Detect which cell encompasses the target text, then output its [X, Y] center coordinate. 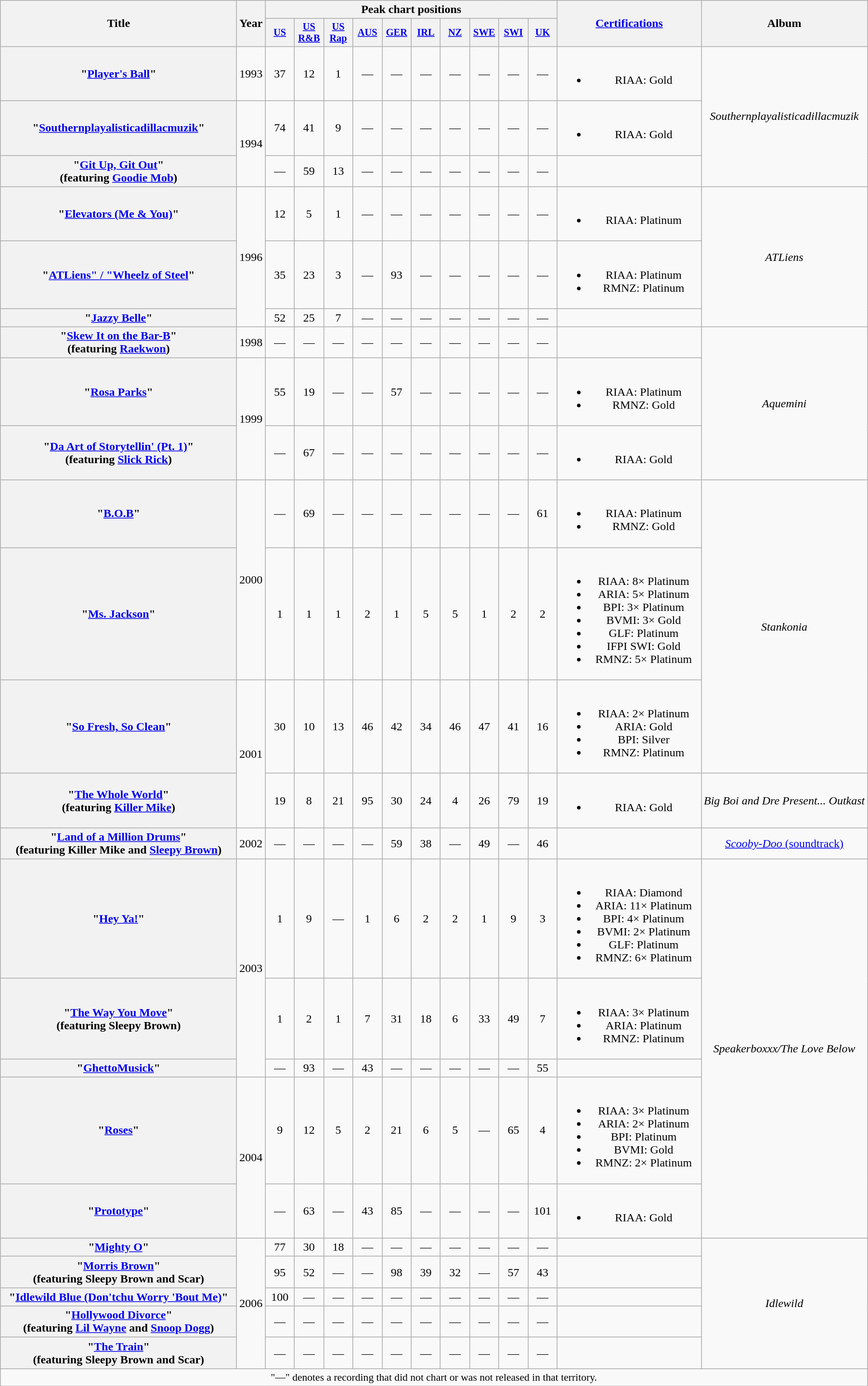
25 [309, 318]
"Prototype" [118, 1211]
Aquemini [784, 403]
RIAA: Platinum [629, 214]
"The Whole World"(featuring Killer Mike) [118, 800]
10 [309, 726]
"Hollywood Divorce"(featuring Lil Wayne and Snoop Dogg) [118, 1322]
Scooby-Doo (soundtrack) [784, 843]
RIAA: 3× PlatinumARIA: PlatinumRMNZ: Platinum [629, 1019]
74 [280, 128]
"The Train"(featuring Sleepy Brown and Scar) [118, 1353]
"Player's Ball" [118, 73]
1999 [251, 419]
1996 [251, 257]
"Elevators (Me & You)" [118, 214]
Big Boi and Dre Present... Outkast [784, 800]
69 [309, 514]
SWI [513, 33]
Album [784, 24]
2002 [251, 843]
Southernplayalisticadillacmuzik [784, 117]
"Southernplayalisticadillacmuzik" [118, 128]
"Mighty O" [118, 1247]
77 [280, 1247]
Peak chart positions [411, 10]
"Hey Ya!" [118, 919]
42 [397, 726]
1998 [251, 343]
"Git Up, Git Out"(featuring Goodie Mob) [118, 171]
34 [426, 726]
USRap [338, 33]
"Idlewild Blue (Don'tchu Worry 'Bout Me)" [118, 1297]
33 [484, 1019]
2003 [251, 968]
2000 [251, 580]
"The Way You Move"(featuring Sleepy Brown) [118, 1019]
US [280, 33]
1994 [251, 144]
IRL [426, 33]
16 [543, 726]
Certifications [629, 24]
61 [543, 514]
"Roses" [118, 1130]
RIAA: 3× PlatinumARIA: 2× PlatinumBPI: PlatinumBVMI: GoldRMNZ: 2× Platinum [629, 1130]
2006 [251, 1304]
Idlewild [784, 1304]
UK [543, 33]
38 [426, 843]
79 [513, 800]
2004 [251, 1158]
"B.O.B" [118, 514]
"Jazzy Belle" [118, 318]
"Da Art of Storytellin' (Pt. 1)"(featuring Slick Rick) [118, 453]
8 [309, 800]
32 [455, 1272]
RIAA: 2× PlatinumARIA: GoldBPI: SilverRMNZ: Platinum [629, 726]
65 [513, 1130]
"ATLiens" / "Wheelz of Steel" [118, 275]
1993 [251, 73]
63 [309, 1211]
SWE [484, 33]
100 [280, 1297]
"Land of a Million Drums"(featuring Killer Mike and Sleepy Brown) [118, 843]
"Rosa Parks" [118, 392]
23 [309, 275]
"Skew It on the Bar-B"(featuring Raekwon) [118, 343]
39 [426, 1272]
RIAA: PlatinumRMNZ: Platinum [629, 275]
Year [251, 24]
"Morris Brown"(featuring Sleepy Brown and Scar) [118, 1272]
101 [543, 1211]
NZ [455, 33]
AUS [368, 33]
Stankonia [784, 627]
31 [397, 1019]
ATLiens [784, 257]
85 [397, 1211]
67 [309, 453]
USR&B [309, 33]
98 [397, 1272]
"—" denotes a recording that did not chart or was not released in that territory. [434, 1377]
2001 [251, 754]
RIAA: DiamondARIA: 11× PlatinumBPI: 4× PlatinumBVMI: 2× PlatinumGLF: PlatinumRMNZ: 6× Platinum [629, 919]
24 [426, 800]
GER [397, 33]
26 [484, 800]
"Ms. Jackson" [118, 613]
"GhettoMusick" [118, 1068]
Title [118, 24]
35 [280, 275]
47 [484, 726]
37 [280, 73]
Speakerboxxx/The Love Below [784, 1049]
"So Fresh, So Clean" [118, 726]
RIAA: 8× PlatinumARIA: 5× PlatinumBPI: 3× PlatinumBVMI: 3× GoldGLF: PlatinumIFPI SWI: GoldRMNZ: 5× Platinum [629, 613]
